Determine the (X, Y) coordinate at the center of the cell enclosing the given text.  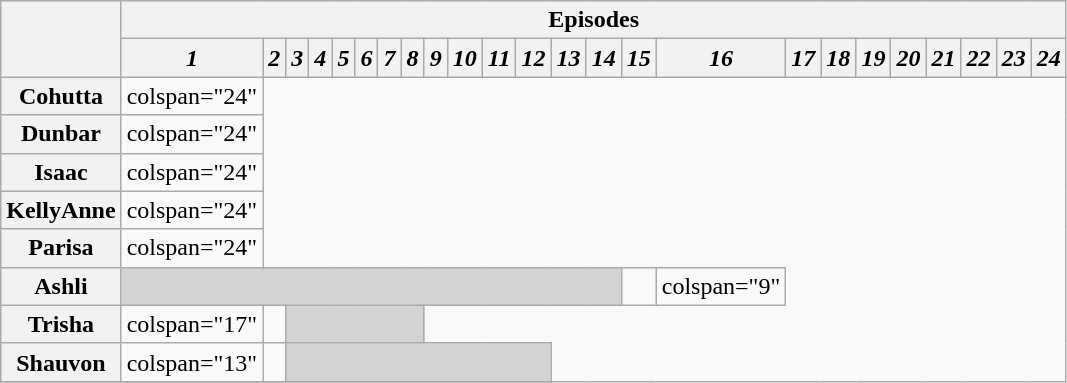
7 (390, 58)
14 (604, 58)
Parisa (61, 248)
1 (192, 58)
colspan="17" (192, 324)
16 (721, 58)
15 (638, 58)
Cohutta (61, 96)
9 (436, 58)
21 (944, 58)
Shauvon (61, 362)
4 (320, 58)
22 (978, 58)
17 (804, 58)
Trisha (61, 324)
13 (568, 58)
6 (366, 58)
KellyAnne (61, 210)
Isaac (61, 172)
24 (1048, 58)
Episodes (594, 20)
colspan="9" (721, 286)
18 (838, 58)
12 (534, 58)
19 (874, 58)
11 (499, 58)
2 (274, 58)
10 (464, 58)
5 (344, 58)
23 (1014, 58)
colspan="13" (192, 362)
20 (908, 58)
3 (298, 58)
Dunbar (61, 134)
8 (412, 58)
Ashli (61, 286)
